Return the [x, y] coordinate for the center point of the cell that contains the specified text.  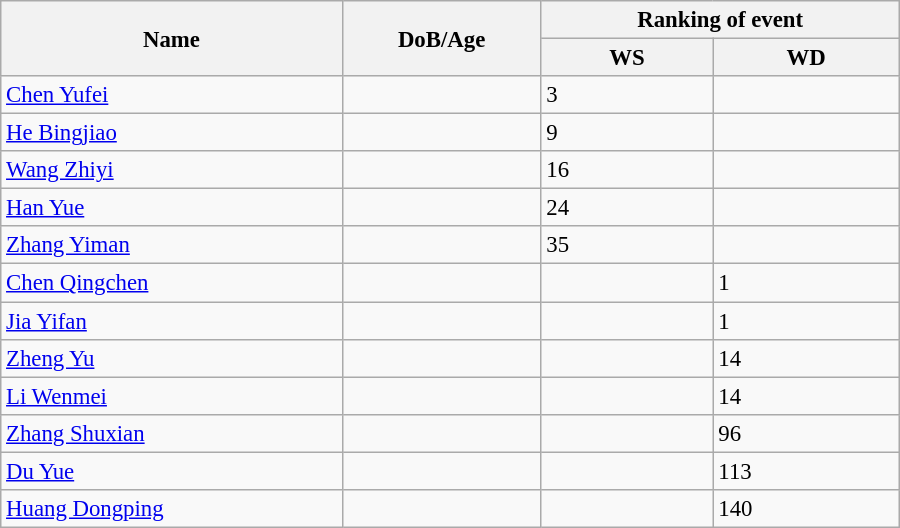
Huang Dongping [172, 509]
Zhang Shuxian [172, 433]
96 [806, 433]
24 [627, 208]
Name [172, 38]
35 [627, 245]
DoB/Age [442, 38]
Ranking of event [720, 20]
Du Yue [172, 471]
9 [627, 133]
He Bingjiao [172, 133]
113 [806, 471]
Han Yue [172, 208]
Jia Yifan [172, 321]
140 [806, 509]
Zhang Yiman [172, 245]
WS [627, 58]
Li Wenmei [172, 396]
Zheng Yu [172, 358]
3 [627, 95]
Chen Qingchen [172, 283]
WD [806, 58]
Wang Zhiyi [172, 170]
Chen Yufei [172, 95]
16 [627, 170]
